Output the [x, y] coordinate of the center of the cell containing the given text.  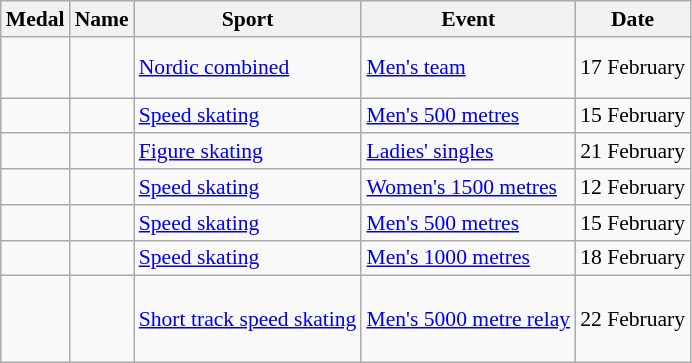
Figure skating [248, 152]
21 February [632, 152]
22 February [632, 320]
Nordic combined [248, 68]
Ladies' singles [468, 152]
Event [468, 19]
Sport [248, 19]
Short track speed skating [248, 320]
Medal [36, 19]
Date [632, 19]
17 February [632, 68]
Men's 5000 metre relay [468, 320]
Women's 1500 metres [468, 187]
12 February [632, 187]
Name [102, 19]
Men's team [468, 68]
18 February [632, 258]
Men's 1000 metres [468, 258]
